Find where the given text appears and provide that cell's center as [X, Y] coordinate. 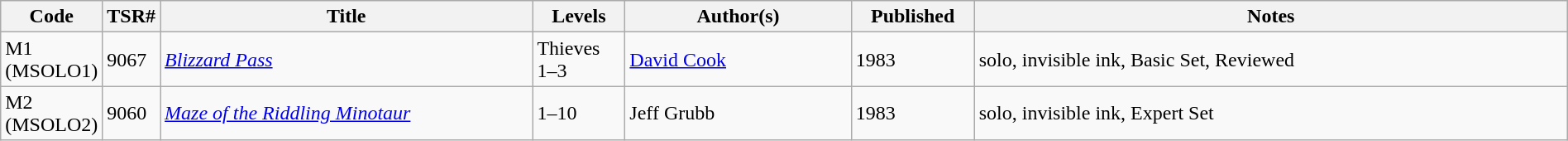
solo, invisible ink, Basic Set, Reviewed [1270, 60]
Maze of the Riddling Minotaur [347, 113]
Code [51, 17]
Jeff Grubb [738, 113]
Thieves 1–3 [579, 60]
Notes [1270, 17]
9067 [131, 60]
1–10 [579, 113]
9060 [131, 113]
Levels [579, 17]
M1 (MSOLO1) [51, 60]
solo, invisible ink, Expert Set [1270, 113]
Author(s) [738, 17]
David Cook [738, 60]
M2 (MSOLO2) [51, 113]
Blizzard Pass [347, 60]
Published [913, 17]
Title [347, 17]
TSR# [131, 17]
